Find where the given text appears and provide that cell's center as [X, Y] coordinate. 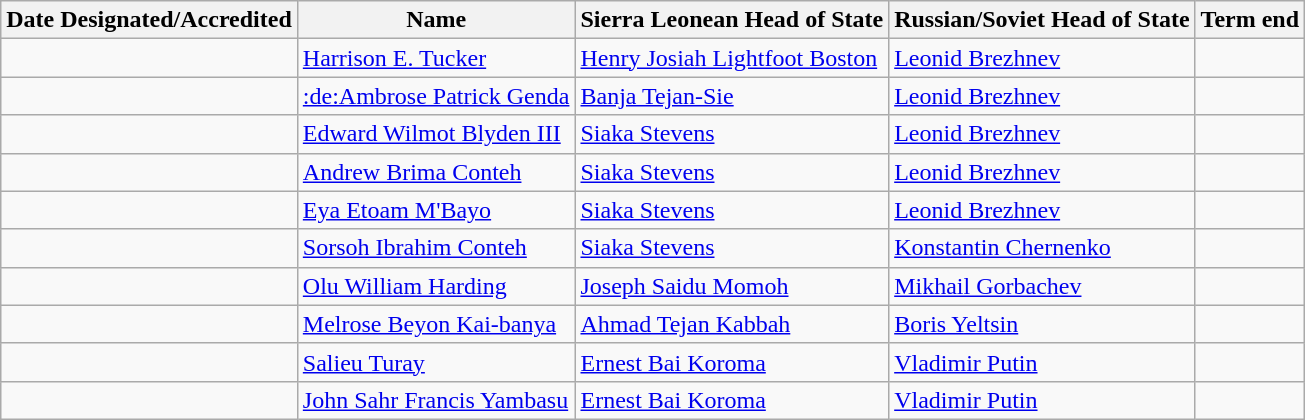
Mikhail Gorbachev [1042, 286]
Melrose Beyon Kai-banya [436, 324]
Harrison E. Tucker [436, 58]
Salieu Turay [436, 362]
Boris Yeltsin [1042, 324]
Sorsoh Ibrahim Conteh [436, 248]
Eya Etoam M'Bayo [436, 210]
Olu William Harding [436, 286]
Joseph Saidu Momoh [732, 286]
Date Designated/Accredited [150, 20]
Andrew Brima Conteh [436, 172]
Banja Tejan-Sie [732, 96]
Term end [1250, 20]
:de:Ambrose Patrick Genda [436, 96]
Sierra Leonean Head of State [732, 20]
John Sahr Francis Yambasu [436, 400]
Edward Wilmot Blyden III [436, 134]
Ahmad Tejan Kabbah [732, 324]
Name [436, 20]
Henry Josiah Lightfoot Boston [732, 58]
Konstantin Chernenko [1042, 248]
Russian/Soviet Head of State [1042, 20]
